Find where the given text appears and provide that cell's center as (x, y) coordinate. 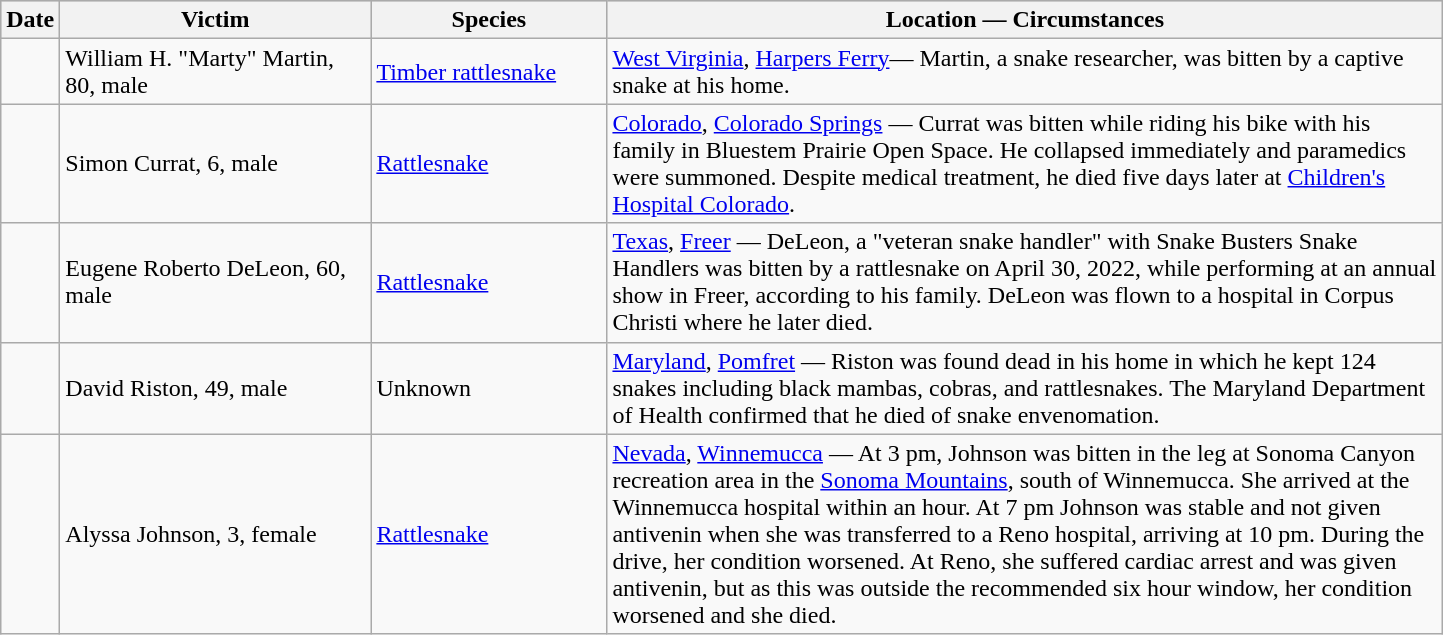
William H. "Marty" Martin, 80, male (216, 72)
Victim (216, 20)
Eugene Roberto DeLeon, 60, male (216, 282)
Alyssa Johnson, 3, female (216, 534)
David Riston, 49, male (216, 388)
Simon Currat, 6, male (216, 164)
Location — Circumstances (1025, 20)
Species (489, 20)
West Virginia, Harpers Ferry— Martin, a snake researcher, was bitten by a captive snake at his home. (1025, 72)
Date (30, 20)
Timber rattlesnake (489, 72)
Unknown (489, 388)
